For the text-containing cell, return its midpoint in (X, Y) coordinate format. 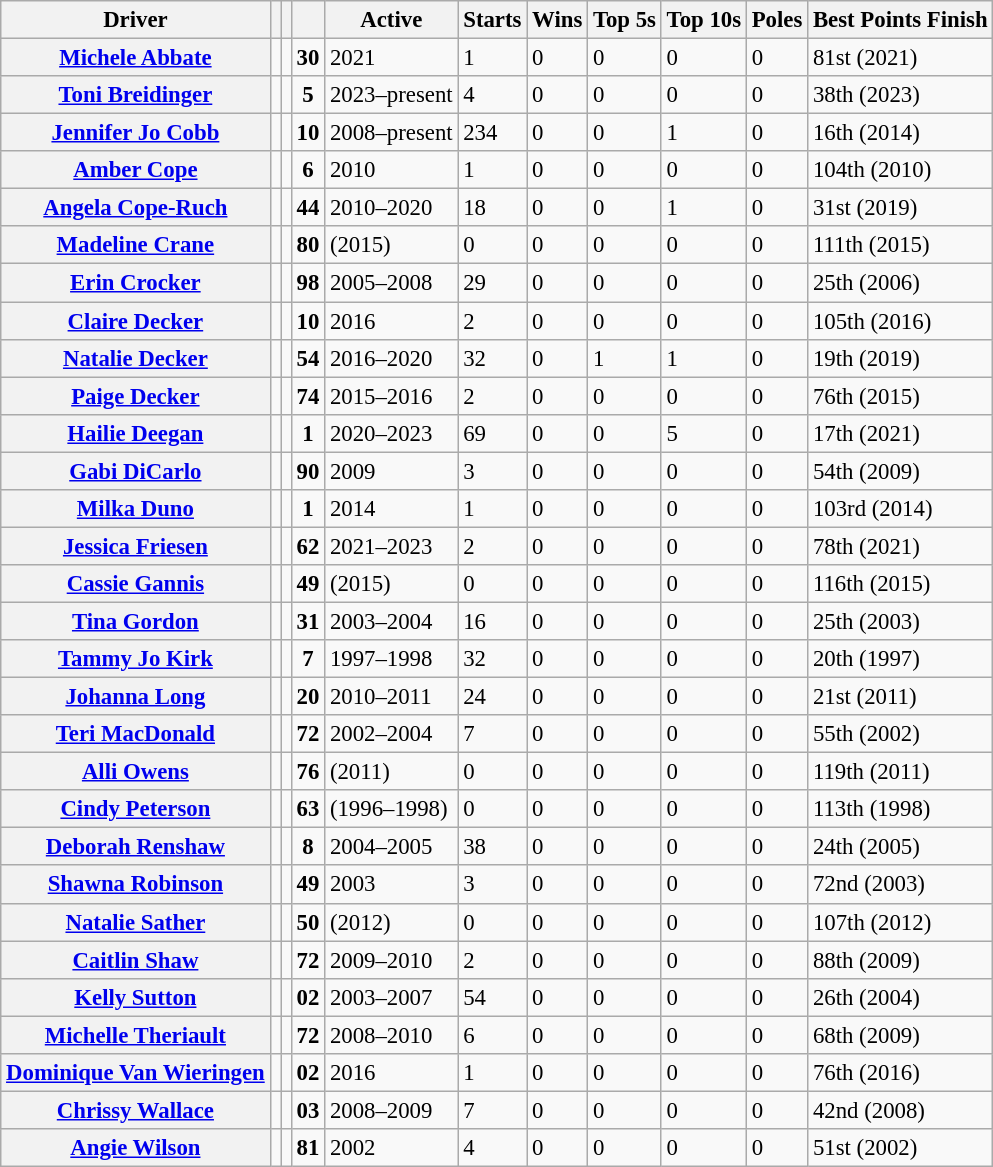
Top 10s (704, 20)
63 (308, 809)
2008–2009 (392, 1110)
2023–present (392, 95)
2016–2020 (392, 358)
29 (492, 283)
20 (308, 697)
Erin Crocker (136, 283)
31 (308, 621)
76th (2016) (900, 1073)
2004–2005 (392, 847)
2021–2023 (392, 546)
2010–2011 (392, 697)
24 (492, 697)
74 (308, 396)
119th (2011) (900, 772)
03 (308, 1110)
21st (2011) (900, 697)
2009–2010 (392, 960)
Active (392, 20)
16th (2014) (900, 133)
31st (2019) (900, 208)
113th (1998) (900, 809)
2010 (392, 170)
20th (1997) (900, 659)
Angie Wilson (136, 1148)
19th (2019) (900, 358)
Starts (492, 20)
80 (308, 245)
78th (2021) (900, 546)
Cindy Peterson (136, 809)
111th (2015) (900, 245)
54th (2009) (900, 471)
105th (2016) (900, 321)
(2011) (392, 772)
Paige Decker (136, 396)
2009 (392, 471)
62 (308, 546)
30 (308, 58)
Natalie Decker (136, 358)
Deborah Renshaw (136, 847)
72nd (2003) (900, 885)
Tammy Jo Kirk (136, 659)
Best Points Finish (900, 20)
2008–present (392, 133)
107th (2012) (900, 922)
24th (2005) (900, 847)
76 (308, 772)
Driver (136, 20)
2015–2016 (392, 396)
17th (2021) (900, 433)
Tina Gordon (136, 621)
2020–2023 (392, 433)
2021 (392, 58)
Alli Owens (136, 772)
69 (492, 433)
2002 (392, 1148)
Chrissy Wallace (136, 1110)
Toni Breidinger (136, 95)
81 (308, 1148)
55th (2002) (900, 734)
Milka Duno (136, 509)
116th (2015) (900, 584)
104th (2010) (900, 170)
2003–2004 (392, 621)
2005–2008 (392, 283)
Wins (558, 20)
81st (2021) (900, 58)
2002–2004 (392, 734)
Jennifer Jo Cobb (136, 133)
1997–1998 (392, 659)
76th (2015) (900, 396)
103rd (2014) (900, 509)
Michelle Theriault (136, 1035)
2014 (392, 509)
2003–2007 (392, 997)
50 (308, 922)
Cassie Gannis (136, 584)
Johanna Long (136, 697)
Dominique Van Wieringen (136, 1073)
(1996–1998) (392, 809)
90 (308, 471)
Kelly Sutton (136, 997)
16 (492, 621)
Michele Abbate (136, 58)
Angela Cope-Ruch (136, 208)
Jessica Friesen (136, 546)
2008–2010 (392, 1035)
44 (308, 208)
Amber Cope (136, 170)
98 (308, 283)
18 (492, 208)
Teri MacDonald (136, 734)
26th (2004) (900, 997)
88th (2009) (900, 960)
42nd (2008) (900, 1110)
2010–2020 (392, 208)
Poles (776, 20)
51st (2002) (900, 1148)
Claire Decker (136, 321)
38th (2023) (900, 95)
Top 5s (625, 20)
Shawna Robinson (136, 885)
(2012) (392, 922)
Caitlin Shaw (136, 960)
Madeline Crane (136, 245)
68th (2009) (900, 1035)
234 (492, 133)
38 (492, 847)
8 (308, 847)
25th (2006) (900, 283)
Hailie Deegan (136, 433)
25th (2003) (900, 621)
2003 (392, 885)
Gabi DiCarlo (136, 471)
Natalie Sather (136, 922)
